For the text-containing cell, return its midpoint in [x, y] coordinate format. 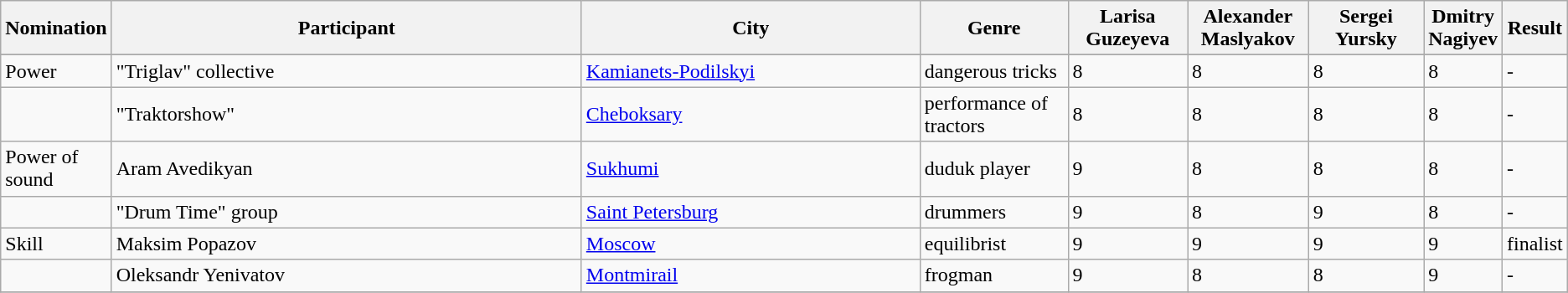
Power of sound [56, 169]
"Traktorshow" [347, 114]
dangerous tricks [993, 71]
Aram Avedikyan [347, 169]
"Drum Time" group [347, 212]
Alexander Maslyakov [1248, 28]
finalist [1534, 244]
Participant [347, 28]
Sukhumi [750, 169]
Cheboksary [750, 114]
Dmitry Nagiyev [1463, 28]
Skill [56, 244]
equilibrist [993, 244]
City [750, 28]
Kamianets-Podilskyi [750, 71]
"Triglav" collective [347, 71]
Maksim Popazov [347, 244]
Montmirail [750, 275]
drummers [993, 212]
frogman [993, 275]
Genre [993, 28]
Sergei Yursky [1366, 28]
Moscow [750, 244]
Saint Petersburg [750, 212]
performance of tractors [993, 114]
duduk player [993, 169]
Nomination [56, 28]
Oleksandr Yenivatov [347, 275]
Power [56, 71]
Larisa Guzeyeva [1127, 28]
Result [1534, 28]
